Search for the cell housing the specified text and yield its (x, y) center coordinate. 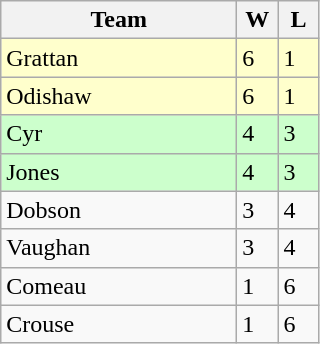
Team (119, 20)
Odishaw (119, 96)
Cyr (119, 134)
Comeau (119, 286)
Vaughan (119, 248)
Crouse (119, 324)
Grattan (119, 58)
L (298, 20)
W (258, 20)
Dobson (119, 210)
Jones (119, 172)
